For the text-containing cell, return its midpoint in [x, y] coordinate format. 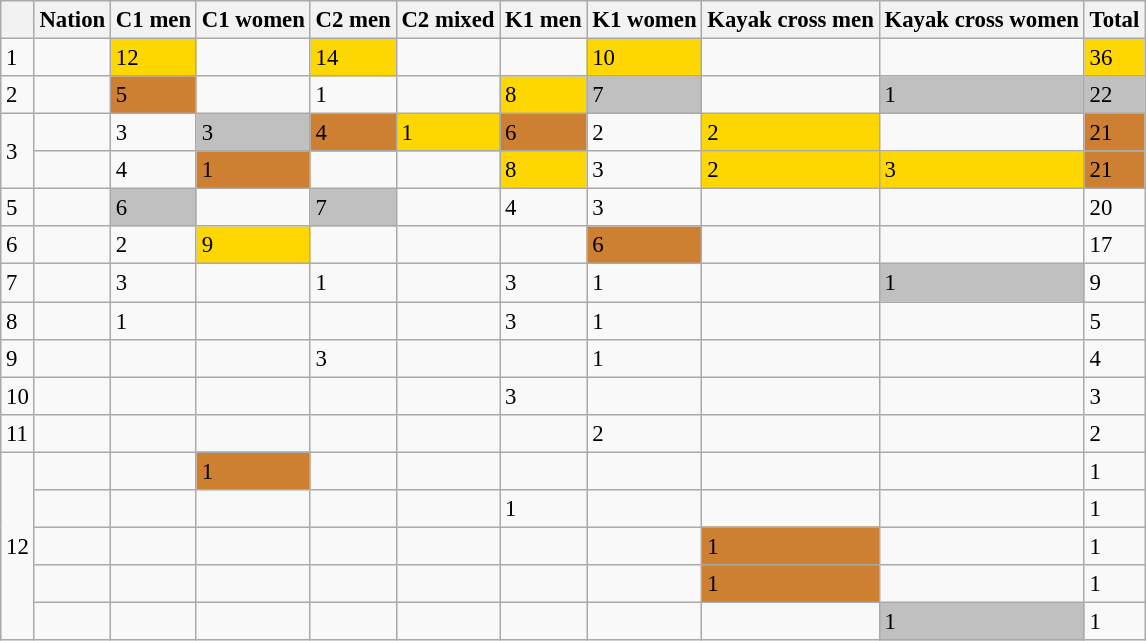
K1 women [644, 20]
Kayak cross women [982, 20]
20 [1114, 208]
Total [1114, 20]
17 [1114, 245]
11 [18, 433]
C1 women [253, 20]
K1 men [544, 20]
Nation [72, 20]
36 [1114, 58]
C1 men [154, 20]
C2 men [353, 20]
Kayak cross men [790, 20]
14 [353, 58]
22 [1114, 95]
C2 mixed [448, 20]
